Identify which cell holds the provided text, then report its (X, Y) central coordinate. 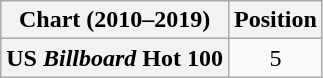
US Billboard Hot 100 (115, 58)
5 (276, 58)
Position (276, 20)
Chart (2010–2019) (115, 20)
